Output the (x, y) coordinate of the center of the cell containing the given text.  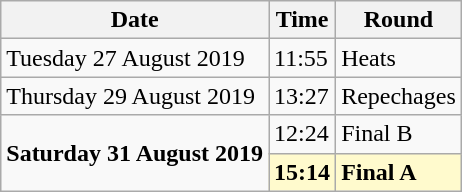
12:24 (302, 134)
13:27 (302, 96)
Thursday 29 August 2019 (135, 96)
Tuesday 27 August 2019 (135, 58)
Final B (399, 134)
Saturday 31 August 2019 (135, 153)
Time (302, 20)
Round (399, 20)
Date (135, 20)
Final A (399, 172)
Repechages (399, 96)
15:14 (302, 172)
Heats (399, 58)
11:55 (302, 58)
